Return the (x, y) coordinate for the center point of the cell that contains the specified text.  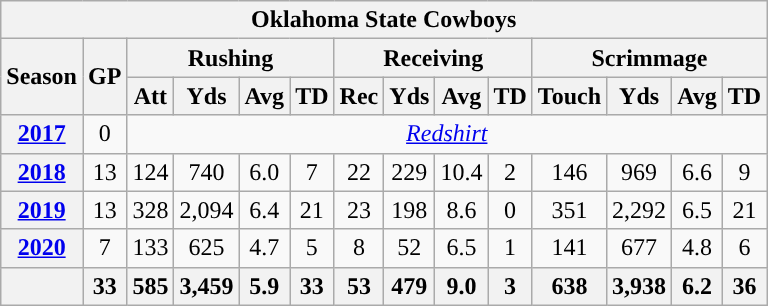
229 (410, 172)
6 (744, 248)
Oklahoma State Cowboys (384, 20)
3,459 (206, 286)
Season (42, 77)
52 (410, 248)
Rushing (230, 58)
23 (359, 210)
5.9 (264, 286)
8.6 (462, 210)
3,938 (640, 286)
740 (206, 172)
198 (410, 210)
351 (569, 210)
Redshirt (447, 134)
479 (410, 286)
2019 (42, 210)
638 (569, 286)
10.4 (462, 172)
3 (510, 286)
6.6 (698, 172)
146 (569, 172)
2017 (42, 134)
22 (359, 172)
9 (744, 172)
677 (640, 248)
Rec (359, 96)
5 (312, 248)
2,094 (206, 210)
328 (150, 210)
Att (150, 96)
2018 (42, 172)
6.0 (264, 172)
Receiving (433, 58)
133 (150, 248)
141 (569, 248)
53 (359, 286)
6.2 (698, 286)
1 (510, 248)
Scrimmage (649, 58)
4.7 (264, 248)
2020 (42, 248)
GP (104, 77)
2,292 (640, 210)
Touch (569, 96)
124 (150, 172)
2 (510, 172)
8 (359, 248)
969 (640, 172)
36 (744, 286)
585 (150, 286)
625 (206, 248)
6.4 (264, 210)
9.0 (462, 286)
4.8 (698, 248)
